Extract the (X, Y) coordinate from the center of the cell holding the provided text.  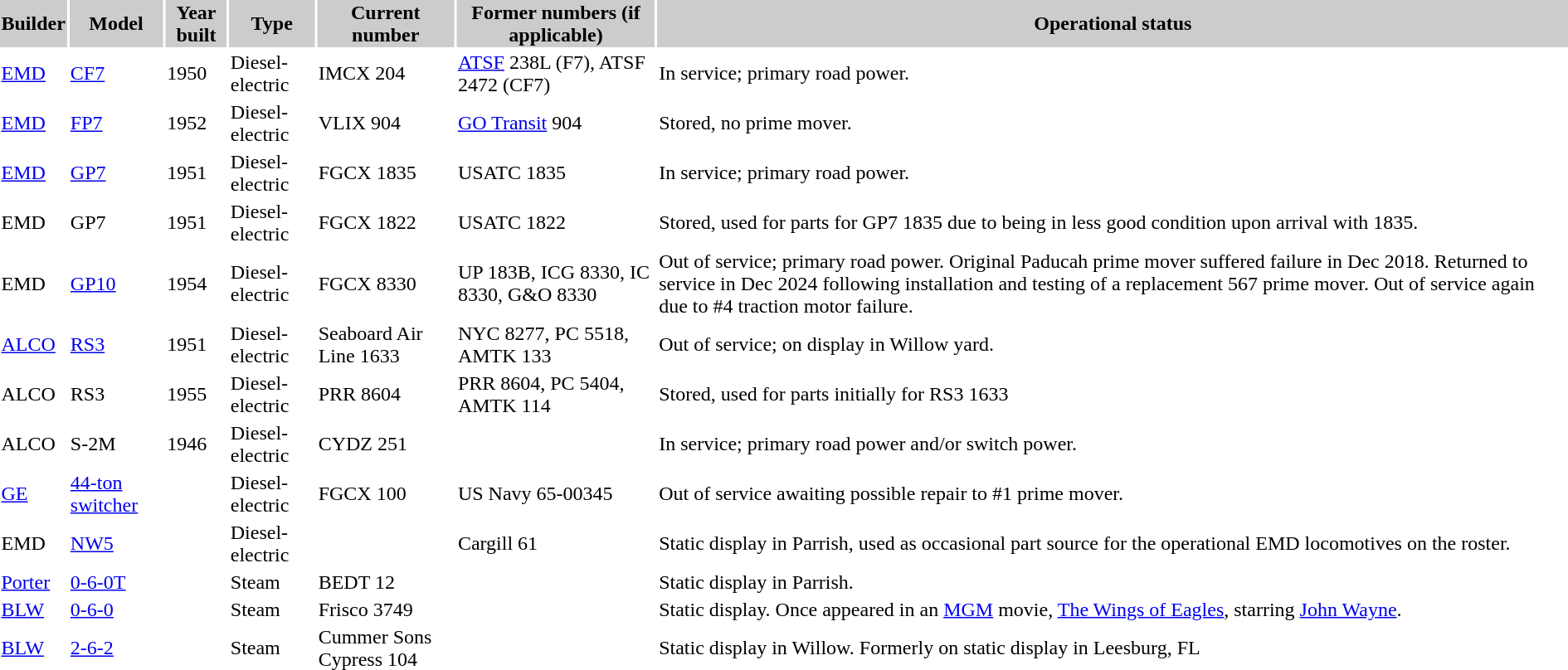
Porter (33, 582)
Operational status (1113, 23)
1954 (197, 284)
IMCX 204 (385, 73)
Seaboard Air Line 1633 (385, 345)
NYC 8277, PC 5518,AMTK 133 (556, 345)
FGCX 100 (385, 494)
Static display in Parrish, used as occasional part source for the operational EMD locomotives on the roster. (1113, 544)
Model (116, 23)
NW5 (116, 544)
Stored, no prime mover. (1113, 123)
VLIX 904 (385, 123)
CYDZ 251 (385, 444)
USATC 1835 (556, 172)
GO Transit 904 (556, 123)
1946 (197, 444)
FGCX 1835 (385, 172)
Frisco 3749 (385, 609)
0-6-0 (116, 609)
S-2M (116, 444)
Out of service; on display in Willow yard. (1113, 345)
Stored, used for parts initially for RS3 1633 (1113, 395)
Builder (33, 23)
PRR 8604, PC 5404,AMTK 114 (556, 395)
BLW (33, 609)
GE (33, 494)
GP10 (116, 284)
FP7 (116, 123)
0-6-0T (116, 582)
Static display. Once appeared in an MGM movie, The Wings of Eagles, starring John Wayne. (1113, 609)
In service; primary road power and/or switch power. (1113, 444)
Static display in Parrish. (1113, 582)
FGCX 8330 (385, 284)
FGCX 1822 (385, 222)
1952 (197, 123)
Stored, used for parts for GP7 1835 due to being in less good condition upon arrival with 1835. (1113, 222)
USATC 1822 (556, 222)
BEDT 12 (385, 582)
Current number (385, 23)
PRR 8604 (385, 395)
ATSF 238L (F7), ATSF 2472 (CF7) (556, 73)
CF7 (116, 73)
Year built (197, 23)
US Navy 65-00345 (556, 494)
UP 183B, ICG 8330, IC 8330, G&O 8330 (556, 284)
Out of service awaiting possible repair to #1 prime mover. (1113, 494)
Cargill 61 (556, 544)
1950 (197, 73)
Former numbers (if applicable) (556, 23)
Type (272, 23)
1955 (197, 395)
44-ton switcher (116, 494)
